Identify which cell holds the provided text, then report its (x, y) central coordinate. 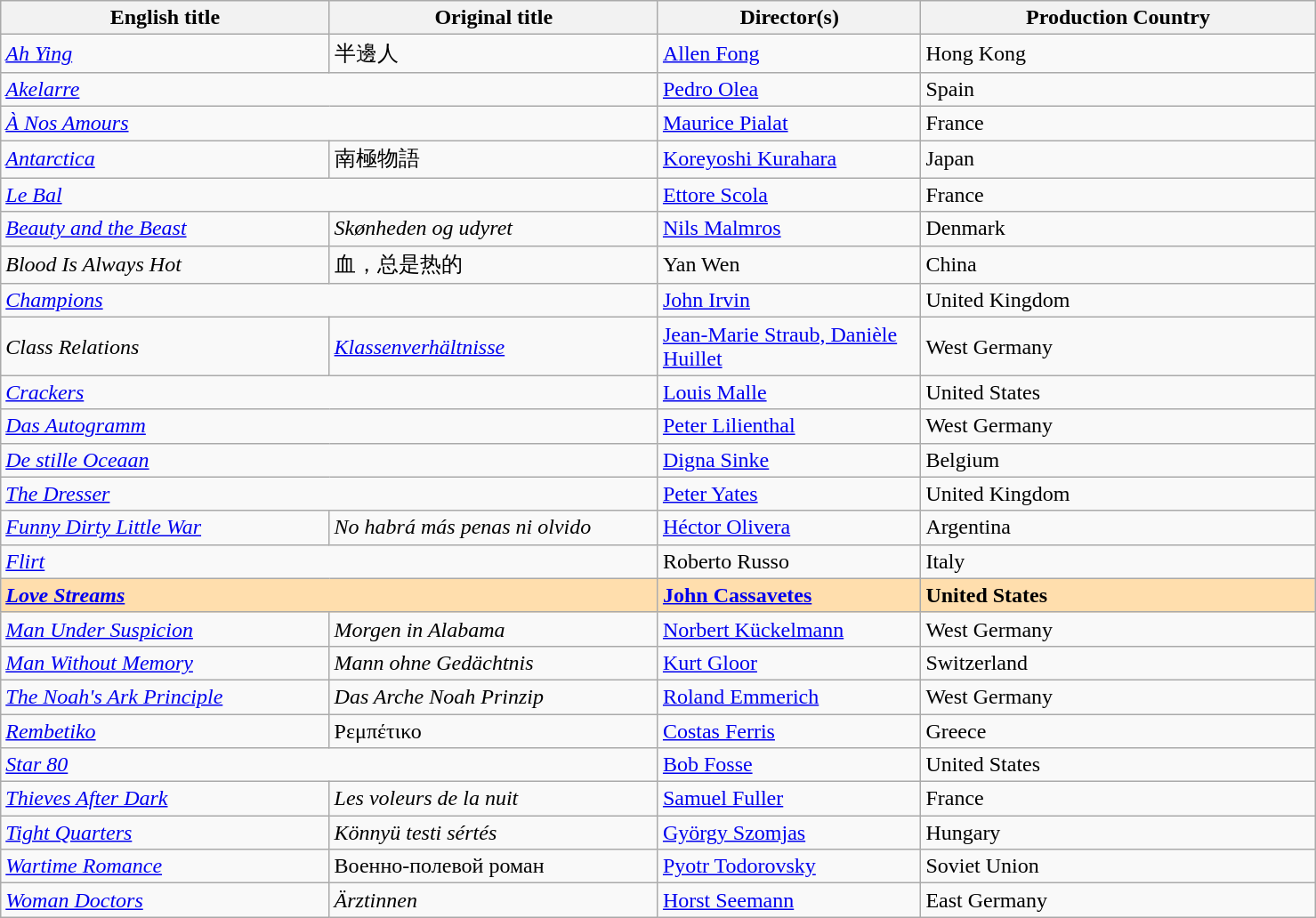
Maurice Pialat (788, 123)
Woman Doctors (166, 900)
The Dresser (329, 494)
Ah Ying (166, 53)
Original title (493, 18)
De stille Oceaan (329, 460)
Ärztinnen (493, 900)
Blood Is Always Hot (166, 265)
Könnyü testi sértés (493, 833)
Koreyoshi Kurahara (788, 160)
Champions (329, 301)
南極物語 (493, 160)
Nils Malmros (788, 229)
Ρεμπέτικο (493, 730)
Héctor Olivera (788, 527)
Flirt (329, 561)
Horst Seemann (788, 900)
Love Streams (329, 595)
Director(s) (788, 18)
Funny Dirty Little War (166, 527)
半邊人 (493, 53)
Thieves After Dark (166, 799)
Pyotr Todorovsky (788, 866)
Crackers (329, 392)
China (1118, 265)
Les voleurs de la nuit (493, 799)
Soviet Union (1118, 866)
The Noah's Ark Principle (166, 697)
Man Under Suspicion (166, 629)
Denmark (1118, 229)
Hungary (1118, 833)
No habrá más penas ni olvido (493, 527)
Ettore Scola (788, 195)
Bob Fosse (788, 765)
Belgium (1118, 460)
Yan Wen (788, 265)
Kurt Gloor (788, 663)
Peter Yates (788, 494)
Das Autogramm (329, 426)
Production Country (1118, 18)
John Irvin (788, 301)
Antarctica (166, 160)
Costas Ferris (788, 730)
Pedro Olea (788, 89)
Roland Emmerich (788, 697)
Morgen in Alabama (493, 629)
Tight Quarters (166, 833)
East Germany (1118, 900)
Jean-Marie Straub, Danièle Huillet (788, 347)
Skønheden og udyret (493, 229)
Spain (1118, 89)
Japan (1118, 160)
Le Bal (329, 195)
Class Relations (166, 347)
Peter Lilienthal (788, 426)
血，总是热的 (493, 265)
Wartime Romance (166, 866)
Man Without Memory (166, 663)
György Szomjas (788, 833)
Louis Malle (788, 392)
Star 80 (329, 765)
Beauty and the Beast (166, 229)
John Cassavetes (788, 595)
Hong Kong (1118, 53)
Samuel Fuller (788, 799)
English title (166, 18)
Klassenverhältnisse (493, 347)
Akelarre (329, 89)
Военно-полевой роман (493, 866)
Norbert Kückelmann (788, 629)
Switzerland (1118, 663)
Argentina (1118, 527)
Das Arche Noah Prinzip (493, 697)
À Nos Amours (329, 123)
Roberto Russo (788, 561)
Greece (1118, 730)
Digna Sinke (788, 460)
Mann ohne Gedächtnis (493, 663)
Italy (1118, 561)
Allen Fong (788, 53)
Rembetiko (166, 730)
